Scan for the cell matching the given text and deliver its (x, y) coordinate at center. 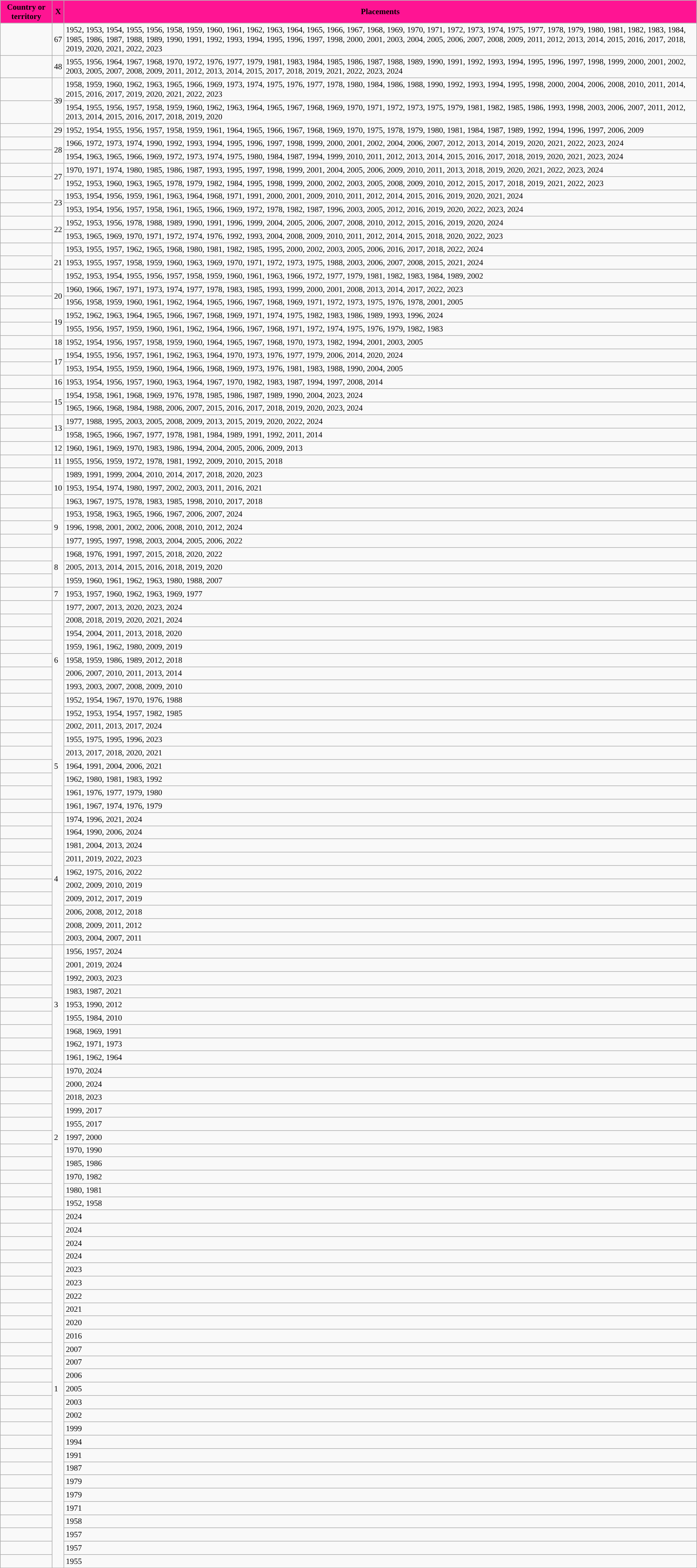
2002, 2011, 2013, 2017, 2024 (380, 726)
1955, 1975, 1995, 1996, 2023 (380, 740)
1968, 1976, 1991, 1997, 2015, 2018, 2020, 2022 (380, 554)
1952, 1962, 1963, 1964, 1965, 1966, 1967, 1968, 1969, 1971, 1974, 1975, 1982, 1983, 1986, 1989, 1993, 1996, 2024 (380, 316)
1962, 1980, 1981, 1983, 1992 (380, 780)
9 (58, 527)
1964, 1990, 2006, 2024 (380, 832)
1996, 1998, 2001, 2002, 2006, 2008, 2010, 2012, 2024 (380, 528)
1964, 1991, 2004, 2006, 2021 (380, 766)
2006 (380, 1376)
1999 (380, 1429)
1968, 1969, 1991 (380, 1031)
1997, 2000 (380, 1137)
2002, 2009, 2010, 2019 (380, 886)
22 (58, 230)
1952, 1953, 1954, 1957, 1982, 1985 (380, 713)
2005 (380, 1389)
2005, 2013, 2014, 2015, 2016, 2018, 2019, 2020 (380, 568)
2016 (380, 1336)
1977, 1988, 1995, 2003, 2005, 2008, 2009, 2013, 2015, 2019, 2020, 2022, 2024 (380, 422)
16 (58, 382)
39 (58, 101)
1954, 1958, 1961, 1968, 1969, 1976, 1978, 1985, 1986, 1987, 1989, 1990, 2004, 2023, 2024 (380, 395)
2003 (380, 1402)
1970, 1982 (380, 1177)
48 (58, 67)
1961, 1976, 1977, 1979, 1980 (380, 793)
1952, 1953, 1954, 1955, 1956, 1957, 1958, 1959, 1960, 1961, 1963, 1966, 1972, 1977, 1979, 1981, 1982, 1983, 1984, 1989, 2002 (380, 276)
7 (58, 594)
1961, 1967, 1974, 1976, 1979 (380, 806)
1953, 1955, 1957, 1958, 1959, 1960, 1963, 1969, 1970, 1971, 1972, 1973, 1975, 1988, 2003, 2006, 2007, 2008, 2015, 2021, 2024 (380, 263)
2022 (380, 1296)
1970, 2024 (380, 1071)
2003, 2004, 2007, 2011 (380, 938)
1977, 1995, 1997, 1998, 2003, 2004, 2005, 2006, 2022 (380, 541)
1953, 1954, 1955, 1959, 1960, 1964, 1966, 1968, 1969, 1973, 1976, 1981, 1983, 1988, 1990, 2004, 2005 (380, 369)
1953, 1954, 1974, 1980, 1997, 2002, 2003, 2011, 2016, 2021 (380, 488)
17 (58, 362)
1956, 1957, 2024 (380, 952)
1953, 1954, 1956, 1959, 1961, 1963, 1964, 1968, 1971, 1991, 2000, 2001, 2009, 2010, 2011, 2012, 2014, 2015, 2016, 2019, 2020, 2021, 2024 (380, 196)
23 (58, 203)
1970, 1990 (380, 1150)
11 (58, 462)
1981, 2004, 2013, 2024 (380, 846)
1955, 1956, 1957, 1959, 1960, 1961, 1962, 1964, 1966, 1967, 1968, 1971, 1972, 1974, 1975, 1976, 1979, 1982, 1983 (380, 329)
1999, 2017 (380, 1111)
2013, 2017, 2018, 2020, 2021 (380, 753)
1958, 1959, 1986, 1989, 2012, 2018 (380, 660)
2008, 2009, 2011, 2012 (380, 925)
1980, 1981 (380, 1190)
12 (58, 448)
5 (58, 766)
1965, 1966, 1968, 1984, 1988, 2006, 2007, 2015, 2016, 2017, 2018, 2019, 2020, 2023, 2024 (380, 408)
15 (58, 402)
1960, 1966, 1967, 1971, 1973, 1974, 1977, 1978, 1983, 1985, 1993, 1999, 2000, 2001, 2008, 2013, 2014, 2017, 2022, 2023 (380, 289)
27 (58, 176)
29 (58, 130)
1993, 2003, 2007, 2008, 2009, 2010 (380, 687)
1953, 1954, 1956, 1957, 1958, 1961, 1965, 1966, 1969, 1972, 1978, 1982, 1987, 1996, 2003, 2005, 2012, 2016, 2019, 2020, 2022, 2023, 2024 (380, 210)
1959, 1960, 1961, 1962, 1963, 1980, 1988, 2007 (380, 581)
19 (58, 322)
8 (58, 568)
2018, 2023 (380, 1098)
1954, 2004, 2011, 2013, 2018, 2020 (380, 634)
2020 (380, 1323)
1994 (380, 1442)
2021 (380, 1310)
1960, 1961, 1969, 1970, 1983, 1986, 1994, 2004, 2005, 2006, 2009, 2013 (380, 448)
1953, 1955, 1957, 1962, 1965, 1968, 1980, 1981, 1982, 1985, 1995, 2000, 2002, 2003, 2005, 2006, 2016, 2017, 2018, 2022, 2024 (380, 250)
1956, 1958, 1959, 1960, 1961, 1962, 1964, 1965, 1966, 1967, 1968, 1969, 1971, 1972, 1973, 1975, 1976, 1978, 2001, 2005 (380, 302)
Placements (380, 12)
28 (58, 150)
Country or territory (26, 12)
1952, 1954, 1967, 1970, 1976, 1988 (380, 700)
2011, 2019, 2022, 2023 (380, 859)
1952, 1958 (380, 1204)
21 (58, 263)
1954, 1955, 1956, 1957, 1961, 1962, 1963, 1964, 1970, 1973, 1976, 1977, 1979, 2006, 2014, 2020, 2024 (380, 356)
1955, 1984, 2010 (380, 1018)
4 (58, 879)
1955 (380, 1561)
18 (58, 342)
1983, 1987, 2021 (380, 992)
2006, 2008, 2012, 2018 (380, 912)
2002 (380, 1416)
2001, 2019, 2024 (380, 965)
67 (58, 39)
1958 (380, 1522)
1962, 1971, 1973 (380, 1044)
1971 (380, 1508)
1974, 1996, 2021, 2024 (380, 819)
1989, 1991, 1999, 2004, 2010, 2014, 2017, 2018, 2020, 2023 (380, 475)
20 (58, 296)
1961, 1962, 1964 (380, 1058)
1959, 1961, 1962, 1980, 2009, 2019 (380, 647)
2006, 2007, 2010, 2011, 2013, 2014 (380, 674)
1953, 1965, 1969, 1970, 1971, 1972, 1974, 1976, 1992, 1993, 2004, 2008, 2009, 2010, 2011, 2012, 2014, 2015, 2018, 2020, 2022, 2023 (380, 236)
6 (58, 661)
1977, 2007, 2013, 2020, 2023, 2024 (380, 607)
10 (58, 488)
1953, 1957, 1960, 1962, 1963, 1969, 1977 (380, 594)
13 (58, 428)
2 (58, 1137)
1953, 1954, 1956, 1957, 1960, 1963, 1964, 1967, 1970, 1982, 1983, 1987, 1994, 1997, 2008, 2014 (380, 382)
1958, 1965, 1966, 1967, 1977, 1978, 1981, 1984, 1989, 1991, 1992, 2011, 2014 (380, 435)
1952, 1953, 1956, 1978, 1988, 1989, 1990, 1991, 1996, 1999, 2004, 2005, 2006, 2007, 2008, 2010, 2012, 2015, 2016, 2019, 2020, 2024 (380, 223)
1985, 1986 (380, 1164)
1952, 1954, 1956, 1957, 1958, 1959, 1960, 1964, 1965, 1967, 1968, 1970, 1973, 1982, 1994, 2001, 2003, 2005 (380, 342)
1992, 2003, 2023 (380, 978)
1955, 2017 (380, 1124)
1963, 1967, 1975, 1978, 1983, 1985, 1998, 2010, 2017, 2018 (380, 501)
1955, 1956, 1959, 1972, 1978, 1981, 1992, 2009, 2010, 2015, 2018 (380, 462)
1953, 1958, 1963, 1965, 1966, 1967, 2006, 2007, 2024 (380, 514)
1991 (380, 1455)
2000, 2024 (380, 1084)
2008, 2018, 2019, 2020, 2021, 2024 (380, 620)
1987 (380, 1468)
1953, 1990, 2012 (380, 1005)
X (58, 12)
2009, 2012, 2017, 2019 (380, 899)
3 (58, 1005)
1 (58, 1389)
1962, 1975, 2016, 2022 (380, 872)
